Return the [X, Y] coordinate for the center point of the cell that contains the specified text.  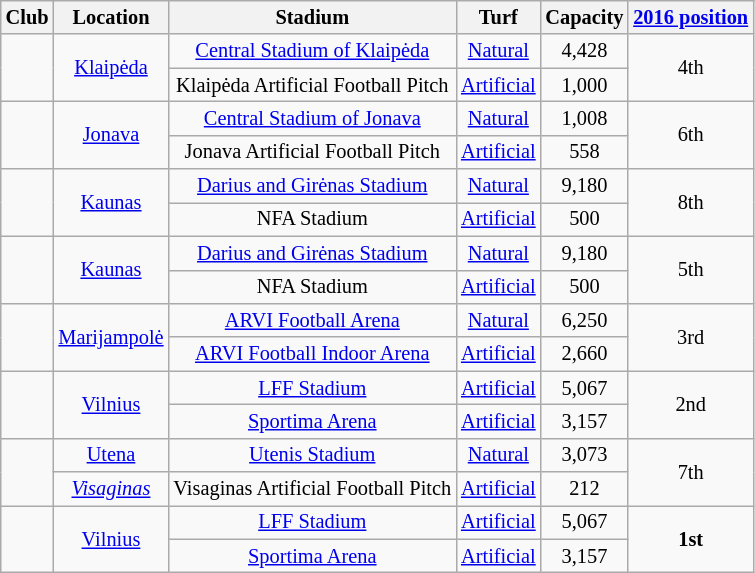
Jonava [110, 134]
2016 position [690, 17]
7th [690, 472]
1st [690, 538]
Jonava Artificial Football Pitch [312, 152]
212 [585, 489]
558 [585, 152]
5th [690, 270]
ARVI Football Indoor Arena [312, 354]
Club [28, 17]
2nd [690, 404]
1,000 [585, 85]
Marijampolė [110, 336]
Utenis Stadium [312, 455]
Utena [110, 455]
Stadium [312, 17]
4th [690, 68]
Capacity [585, 17]
Klaipėda Artificial Football Pitch [312, 85]
Turf [498, 17]
Klaipėda [110, 68]
4,428 [585, 51]
Central Stadium of Jonava [312, 118]
Central Stadium of Klaipėda [312, 51]
6th [690, 134]
1,008 [585, 118]
Visaginas [110, 489]
ARVI Football Arena [312, 320]
Location [110, 17]
6,250 [585, 320]
8th [690, 202]
Visaginas Artificial Football Pitch [312, 489]
3,073 [585, 455]
2,660 [585, 354]
3rd [690, 336]
